Provide the [x, y] coordinate of the cell's center where the given text is located.  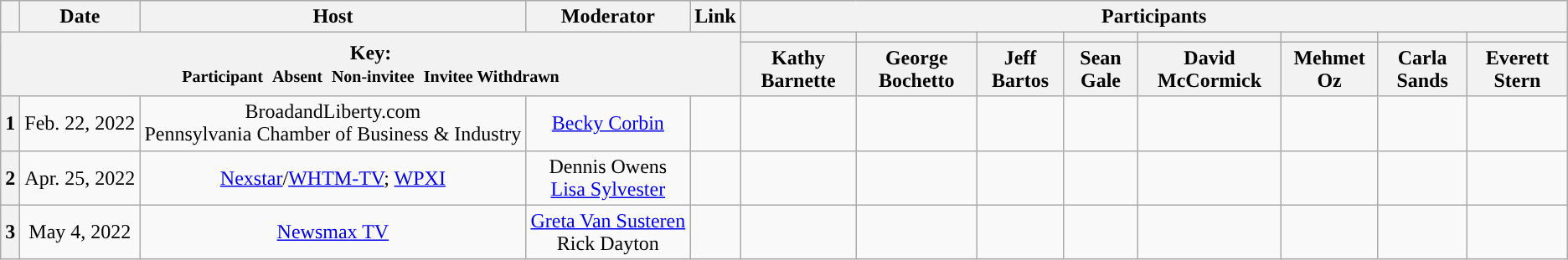
2 [10, 177]
Jeff Bartos [1020, 69]
Moderator [608, 17]
Link [715, 17]
Sean Gale [1101, 69]
Mehmet Oz [1328, 69]
David McCormick [1210, 69]
Newsmax TV [333, 232]
BroadandLiberty.comPennsylvania Chamber of Business & Industry [333, 124]
Participants [1154, 17]
George Bochetto [916, 69]
Becky Corbin [608, 124]
Key: Participant Absent Non-invitee Invitee Withdrawn [371, 64]
May 4, 2022 [80, 232]
Everett Stern [1518, 69]
3 [10, 232]
Greta Van SusterenRick Dayton [608, 232]
Kathy Barnette [798, 69]
Dennis OwensLisa Sylvester [608, 177]
Nexstar/WHTM-TV; WPXI [333, 177]
1 [10, 124]
Date [80, 17]
Apr. 25, 2022 [80, 177]
Feb. 22, 2022 [80, 124]
Carla Sands [1422, 69]
Host [333, 17]
